Extract the (X, Y) coordinate from the center of the cell holding the provided text.  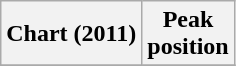
Peakposition (188, 34)
Chart (2011) (72, 34)
